Scan for the cell matching the given text and deliver its [X, Y] coordinate at center. 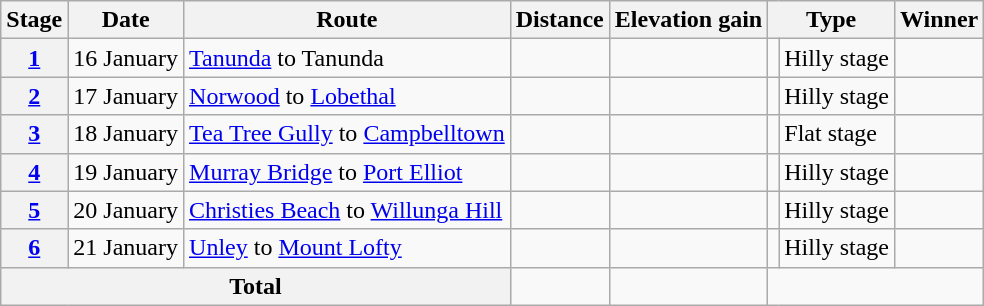
17 January [126, 96]
Elevation gain [688, 20]
Murray Bridge to Port Elliot [348, 172]
Distance [560, 20]
21 January [126, 248]
6 [34, 248]
Tanunda to Tanunda [348, 58]
2 [34, 96]
4 [34, 172]
1 [34, 58]
Stage [34, 20]
Total [256, 286]
Tea Tree Gully to Campbelltown [348, 134]
Winner [938, 20]
5 [34, 210]
3 [34, 134]
Type [832, 20]
Christies Beach to Willunga Hill [348, 210]
Flat stage [837, 134]
19 January [126, 172]
20 January [126, 210]
Date [126, 20]
18 January [126, 134]
Route [348, 20]
Norwood to Lobethal [348, 96]
16 January [126, 58]
Unley to Mount Lofty [348, 248]
